Identify which cell holds the provided text, then report its (x, y) central coordinate. 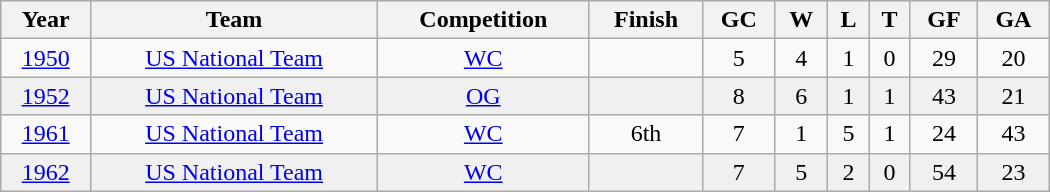
29 (944, 58)
6 (802, 96)
W (802, 20)
Competition (484, 20)
Finish (646, 20)
GF (944, 20)
L (848, 20)
GA (1014, 20)
1961 (46, 134)
1962 (46, 172)
23 (1014, 172)
4 (802, 58)
21 (1014, 96)
1952 (46, 96)
Team (234, 20)
20 (1014, 58)
6th (646, 134)
54 (944, 172)
T (890, 20)
8 (739, 96)
24 (944, 134)
GC (739, 20)
1950 (46, 58)
2 (848, 172)
Year (46, 20)
OG (484, 96)
